Capture the cell that displays the provided text and extract its [X, Y] central coordinate. 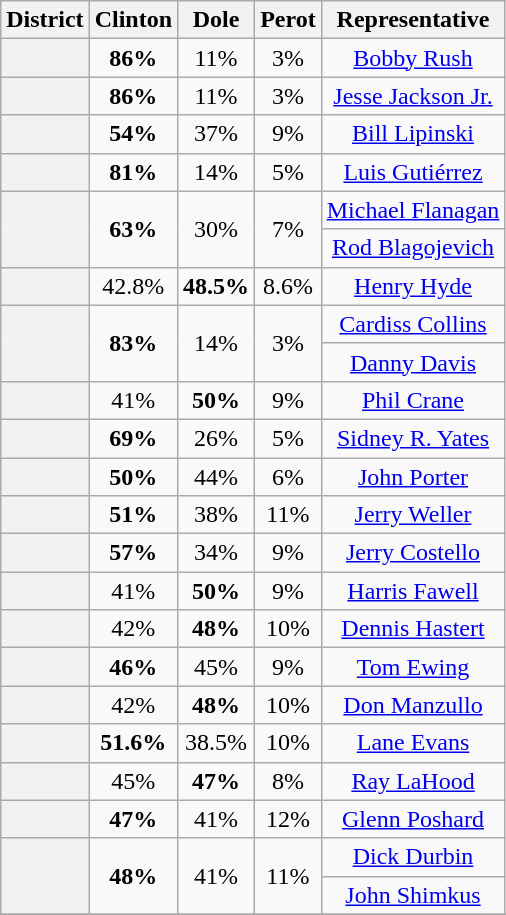
Ray LaHood [413, 781]
Jerry Weller [413, 515]
Luis Gutiérrez [413, 172]
Dole [216, 20]
30% [216, 229]
Phil Crane [413, 400]
Dennis Hastert [413, 629]
12% [288, 819]
63% [133, 229]
Don Manzullo [413, 705]
Harris Fawell [413, 591]
Glenn Poshard [413, 819]
Dick Durbin [413, 857]
37% [216, 134]
48.5% [216, 286]
Perot [288, 20]
46% [133, 667]
81% [133, 172]
8% [288, 781]
7% [288, 229]
38% [216, 515]
Representative [413, 20]
51.6% [133, 743]
69% [133, 438]
Danny Davis [413, 362]
Lane Evans [413, 743]
44% [216, 477]
Rod Blagojevich [413, 248]
6% [288, 477]
Cardiss Collins [413, 324]
District [45, 20]
83% [133, 343]
51% [133, 515]
26% [216, 438]
John Porter [413, 477]
Henry Hyde [413, 286]
Michael Flanagan [413, 210]
38.5% [216, 743]
57% [133, 553]
Tom Ewing [413, 667]
34% [216, 553]
8.6% [288, 286]
Bill Lipinski [413, 134]
Sidney R. Yates [413, 438]
54% [133, 134]
42.8% [133, 286]
Jesse Jackson Jr. [413, 96]
Bobby Rush [413, 58]
John Shimkus [413, 895]
Clinton [133, 20]
Jerry Costello [413, 553]
